Capture the cell that displays the provided text and extract its [x, y] central coordinate. 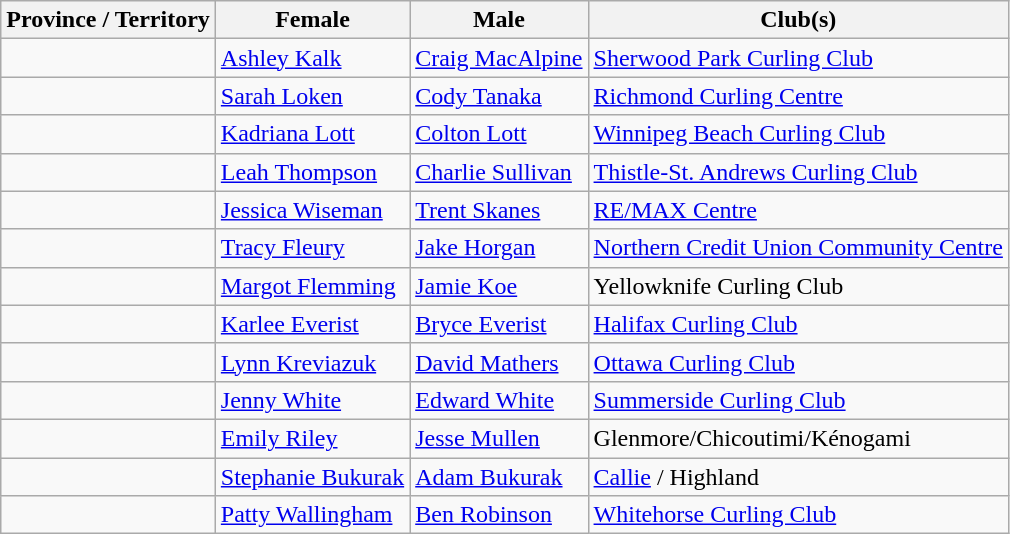
Callie / Highland [798, 477]
Whitehorse Curling Club [798, 515]
Ottawa Curling Club [798, 362]
Stephanie Bukurak [312, 477]
Jenny White [312, 400]
Club(s) [798, 20]
Karlee Everist [312, 324]
Bryce Everist [499, 324]
Northern Credit Union Community Centre [798, 248]
Cody Tanaka [499, 96]
Jamie Koe [499, 286]
Craig MacAlpine [499, 58]
Female [312, 20]
Lynn Kreviazuk [312, 362]
Patty Wallingham [312, 515]
Jessica Wiseman [312, 210]
Ben Robinson [499, 515]
Sarah Loken [312, 96]
Colton Lott [499, 134]
Trent Skanes [499, 210]
Leah Thompson [312, 172]
Thistle-St. Andrews Curling Club [798, 172]
Province / Territory [108, 20]
Margot Flemming [312, 286]
Edward White [499, 400]
RE/MAX Centre [798, 210]
Male [499, 20]
Kadriana Lott [312, 134]
Yellowknife Curling Club [798, 286]
David Mathers [499, 362]
Summerside Curling Club [798, 400]
Winnipeg Beach Curling Club [798, 134]
Richmond Curling Centre [798, 96]
Halifax Curling Club [798, 324]
Jake Horgan [499, 248]
Glenmore/Chicoutimi/Kénogami [798, 438]
Tracy Fleury [312, 248]
Ashley Kalk [312, 58]
Emily Riley [312, 438]
Sherwood Park Curling Club [798, 58]
Jesse Mullen [499, 438]
Adam Bukurak [499, 477]
Charlie Sullivan [499, 172]
